Scan for the cell matching the given text and deliver its (x, y) coordinate at center. 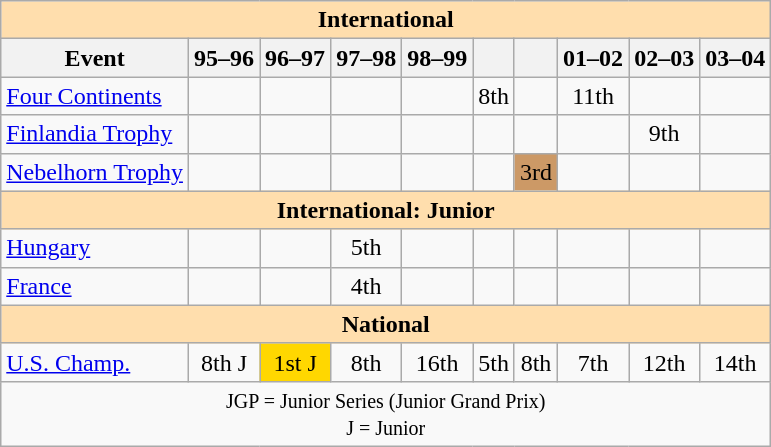
4th (366, 286)
Nebelhorn Trophy (95, 172)
16th (438, 362)
7th (594, 362)
France (95, 286)
01–02 (594, 58)
98–99 (438, 58)
1st J (296, 362)
14th (736, 362)
95–96 (224, 58)
International (386, 20)
03–04 (736, 58)
U.S. Champ. (95, 362)
3rd (536, 172)
97–98 (366, 58)
11th (594, 96)
02–03 (664, 58)
Finlandia Trophy (95, 134)
Event (95, 58)
Hungary (95, 248)
International: Junior (386, 210)
Four Continents (95, 96)
96–97 (296, 58)
JGP = Junior Series (Junior Grand Prix) J = Junior (386, 414)
12th (664, 362)
9th (664, 134)
8th J (224, 362)
National (386, 324)
